Provide the (x, y) coordinate of the cell's center where the given text is located.  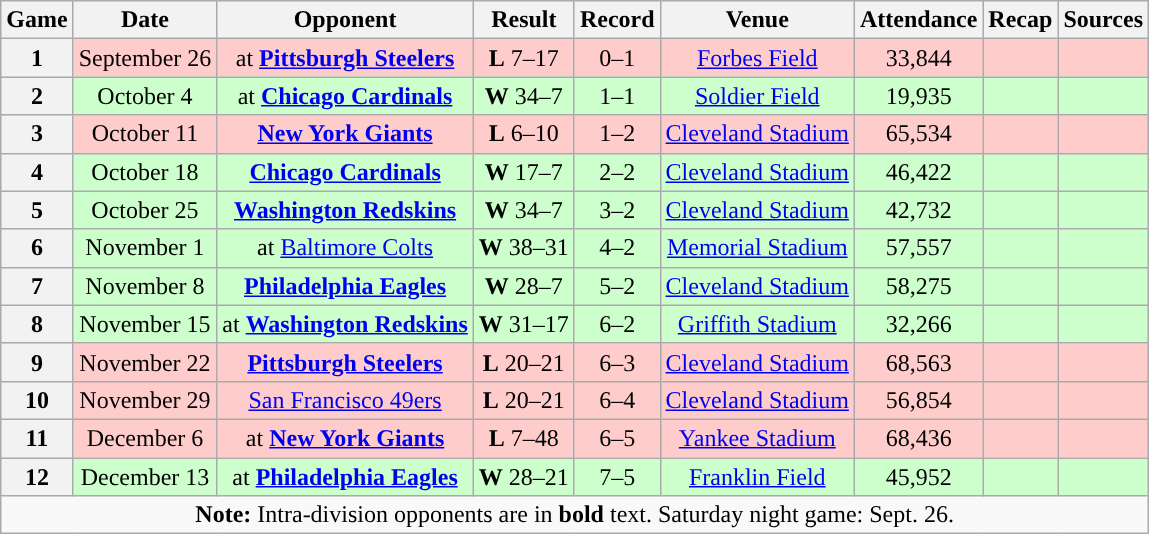
6 (37, 248)
at Philadelphia Eagles (345, 477)
33,844 (918, 58)
October 4 (145, 96)
Soldier Field (757, 96)
45,952 (918, 477)
W 31–17 (524, 324)
San Francisco 49ers (345, 400)
65,534 (918, 134)
56,854 (918, 400)
7–5 (617, 477)
Date (145, 20)
New York Giants (345, 134)
Chicago Cardinals (345, 172)
November 29 (145, 400)
19,935 (918, 96)
November 8 (145, 286)
6–3 (617, 362)
Franklin Field (757, 477)
12 (37, 477)
October 11 (145, 134)
Venue (757, 20)
32,266 (918, 324)
W 38–31 (524, 248)
3 (37, 134)
at New York Giants (345, 438)
Note: Intra-division opponents are in bold text. Saturday night game: Sept. 26. (575, 515)
Game (37, 20)
L 6–10 (524, 134)
W 17–7 (524, 172)
68,436 (918, 438)
5 (37, 210)
Yankee Stadium (757, 438)
November 15 (145, 324)
at Baltimore Colts (345, 248)
0–1 (617, 58)
2 (37, 96)
Record (617, 20)
1–2 (617, 134)
Philadelphia Eagles (345, 286)
9 (37, 362)
Forbes Field (757, 58)
57,557 (918, 248)
W 28–7 (524, 286)
42,732 (918, 210)
Washington Redskins (345, 210)
October 25 (145, 210)
at Pittsburgh Steelers (345, 58)
at Washington Redskins (345, 324)
Memorial Stadium (757, 248)
L 7–17 (524, 58)
Sources (1104, 20)
8 (37, 324)
1–1 (617, 96)
Griffith Stadium (757, 324)
Attendance (918, 20)
at Chicago Cardinals (345, 96)
Pittsburgh Steelers (345, 362)
3–2 (617, 210)
4 (37, 172)
Opponent (345, 20)
1 (37, 58)
11 (37, 438)
2–2 (617, 172)
September 26 (145, 58)
Result (524, 20)
December 13 (145, 477)
6–2 (617, 324)
58,275 (918, 286)
W 28–21 (524, 477)
7 (37, 286)
5–2 (617, 286)
68,563 (918, 362)
6–5 (617, 438)
46,422 (918, 172)
Recap (1020, 20)
L 7–48 (524, 438)
4–2 (617, 248)
October 18 (145, 172)
November 1 (145, 248)
10 (37, 400)
December 6 (145, 438)
November 22 (145, 362)
6–4 (617, 400)
